Return (X, Y) of the center of cell containing provided text 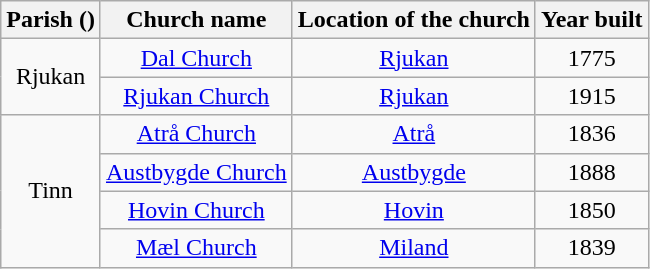
Atrå Church (196, 134)
Rjukan Church (196, 96)
Atrå (414, 134)
Location of the church (414, 20)
Hovin (414, 210)
Tinn (51, 191)
Dal Church (196, 58)
Church name (196, 20)
Parish () (51, 20)
Austbygde Church (196, 172)
1888 (592, 172)
Miland (414, 248)
1839 (592, 248)
Hovin Church (196, 210)
Austbygde (414, 172)
1836 (592, 134)
1850 (592, 210)
1915 (592, 96)
Year built (592, 20)
1775 (592, 58)
Mæl Church (196, 248)
